Find where the given text appears and provide that cell's center as [x, y] coordinate. 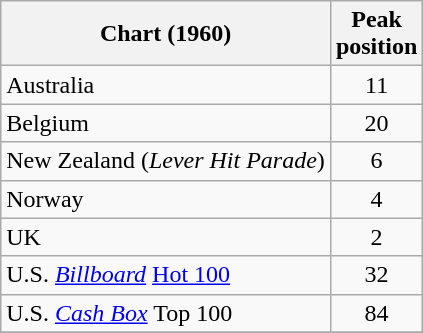
Norway [166, 199]
U.S. Billboard Hot 100 [166, 275]
20 [376, 123]
Peakposition [376, 34]
UK [166, 237]
11 [376, 85]
6 [376, 161]
Belgium [166, 123]
2 [376, 237]
4 [376, 199]
Chart (1960) [166, 34]
Australia [166, 85]
32 [376, 275]
84 [376, 313]
U.S. Cash Box Top 100 [166, 313]
New Zealand (Lever Hit Parade) [166, 161]
